Detect which cell encompasses the target text, then output its [X, Y] center coordinate. 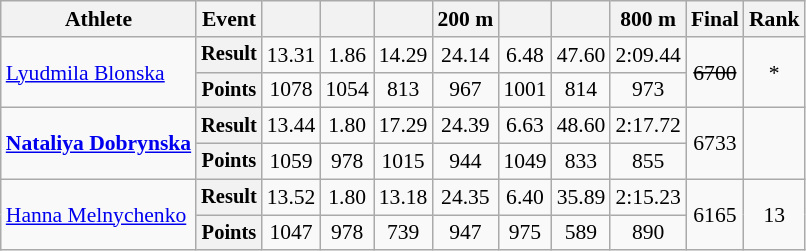
24.35 [465, 197]
6700 [715, 72]
6165 [715, 214]
944 [465, 162]
6.40 [524, 197]
6733 [715, 144]
24.14 [465, 55]
814 [582, 90]
813 [404, 90]
13.18 [404, 197]
739 [404, 233]
800 m [648, 19]
48.60 [582, 126]
200 m [465, 19]
975 [524, 233]
855 [648, 162]
Lyudmila Blonska [98, 72]
1049 [524, 162]
13.31 [292, 55]
2:15.23 [648, 197]
47.60 [582, 55]
Event [229, 19]
833 [582, 162]
6.63 [524, 126]
13.44 [292, 126]
1015 [404, 162]
Athlete [98, 19]
Nataliya Dobrynska [98, 144]
1001 [524, 90]
947 [465, 233]
* [774, 72]
Final [715, 19]
Hanna Melnychenko [98, 214]
1059 [292, 162]
13.52 [292, 197]
890 [648, 233]
967 [465, 90]
1047 [292, 233]
1.86 [346, 55]
24.39 [465, 126]
6.48 [524, 55]
14.29 [404, 55]
2:09.44 [648, 55]
2:17.72 [648, 126]
1078 [292, 90]
17.29 [404, 126]
973 [648, 90]
589 [582, 233]
35.89 [582, 197]
1054 [346, 90]
13 [774, 214]
Rank [774, 19]
